Output the [x, y] coordinate of the center of the cell containing the given text.  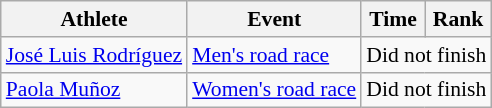
Women's road race [274, 90]
Athlete [94, 19]
Rank [458, 19]
Paola Muñoz [94, 90]
José Luis Rodríguez [94, 55]
Time [392, 19]
Event [274, 19]
Men's road race [274, 55]
